Determine the [X, Y] coordinate at the center of the cell enclosing the given text.  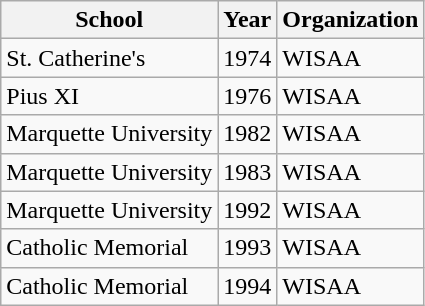
1992 [248, 210]
School [110, 20]
1983 [248, 172]
1993 [248, 248]
1974 [248, 58]
Year [248, 20]
Pius XI [110, 96]
St. Catherine's [110, 58]
1994 [248, 286]
Organization [350, 20]
1982 [248, 134]
1976 [248, 96]
